Search for the cell housing the specified text and yield its [x, y] center coordinate. 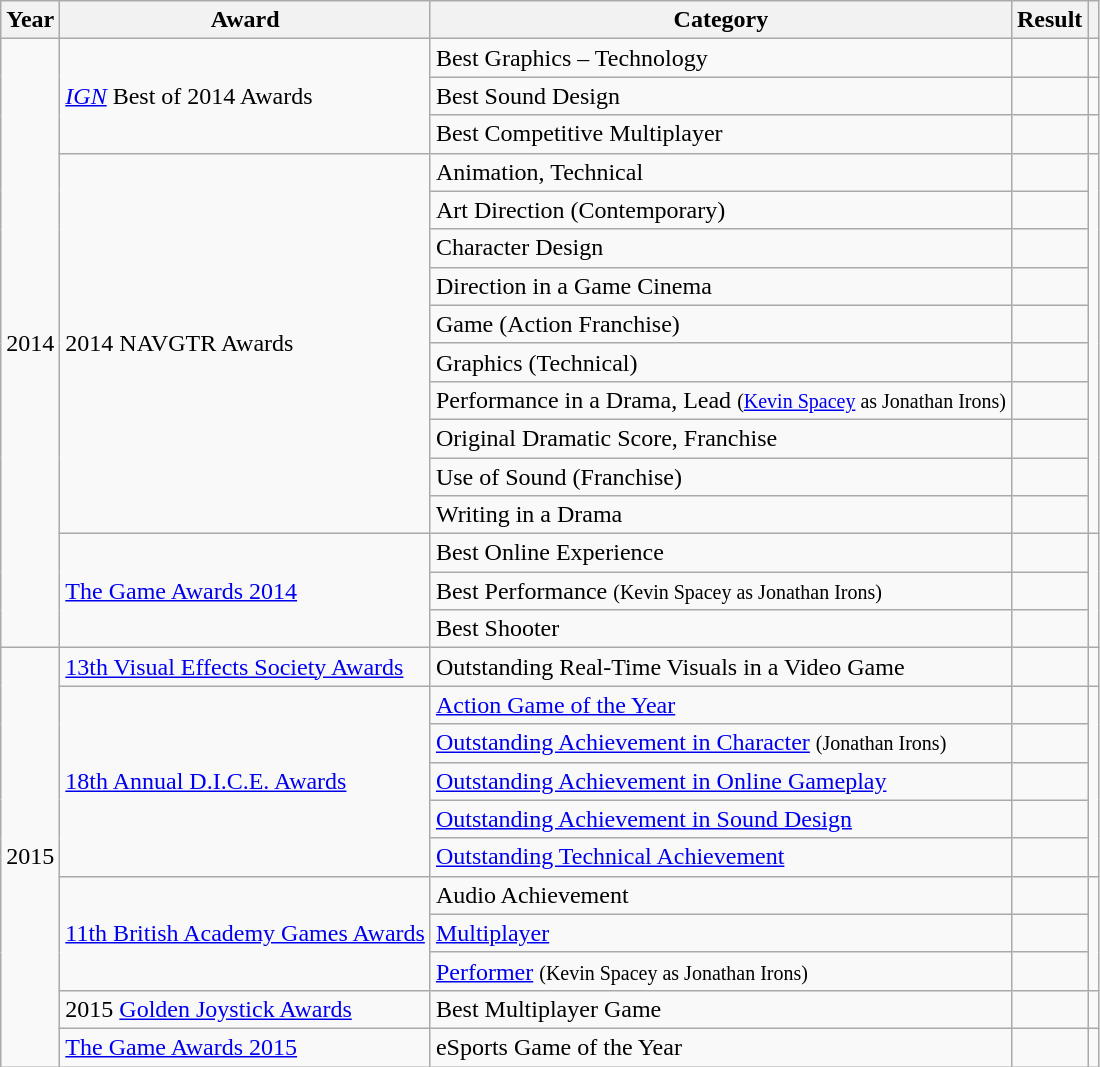
Art Direction (Contemporary) [720, 210]
Graphics (Technical) [720, 362]
Category [720, 20]
Outstanding Technical Achievement [720, 857]
Original Dramatic Score, Franchise [720, 438]
Year [30, 20]
Multiplayer [720, 933]
Best Performance (Kevin Spacey as Jonathan Irons) [720, 591]
Outstanding Achievement in Sound Design [720, 819]
The Game Awards 2015 [246, 1047]
Writing in a Drama [720, 515]
eSports Game of the Year [720, 1047]
Outstanding Achievement in Character (Jonathan Irons) [720, 743]
2014 NAVGTR Awards [246, 344]
Best Online Experience [720, 553]
Best Sound Design [720, 96]
Character Design [720, 248]
Best Competitive Multiplayer [720, 134]
Best Graphics – Technology [720, 58]
2014 [30, 344]
Audio Achievement [720, 895]
The Game Awards 2014 [246, 591]
Result [1049, 20]
13th Visual Effects Society Awards [246, 667]
Game (Action Franchise) [720, 324]
Best Shooter [720, 629]
Outstanding Achievement in Online Gameplay [720, 781]
2015 [30, 858]
Animation, Technical [720, 172]
Outstanding Real-Time Visuals in a Video Game [720, 667]
Best Multiplayer Game [720, 1009]
11th British Academy Games Awards [246, 933]
18th Annual D.I.C.E. Awards [246, 781]
IGN Best of 2014 Awards [246, 96]
Action Game of the Year [720, 705]
Performer (Kevin Spacey as Jonathan Irons) [720, 971]
2015 Golden Joystick Awards [246, 1009]
Direction in a Game Cinema [720, 286]
Use of Sound (Franchise) [720, 477]
Performance in a Drama, Lead (Kevin Spacey as Jonathan Irons) [720, 400]
Award [246, 20]
